Pinpoint the cell where the given text exists, returning its [x, y] midpoint coordinate. 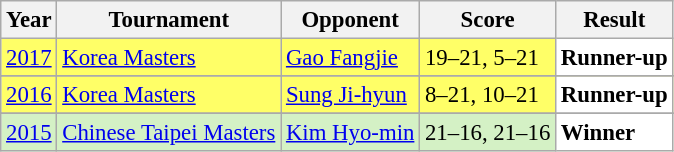
8–21, 10–21 [488, 95]
19–21, 5–21 [488, 58]
Chinese Taipei Masters [169, 133]
Opponent [350, 20]
Tournament [169, 20]
2017 [29, 58]
Result [614, 20]
2015 [29, 133]
Year [29, 20]
2016 [29, 95]
Gao Fangjie [350, 58]
Score [488, 20]
Winner [614, 133]
Sung Ji-hyun [350, 95]
Kim Hyo-min [350, 133]
21–16, 21–16 [488, 133]
